Extract the [x, y] coordinate from the center of the cell holding the provided text.  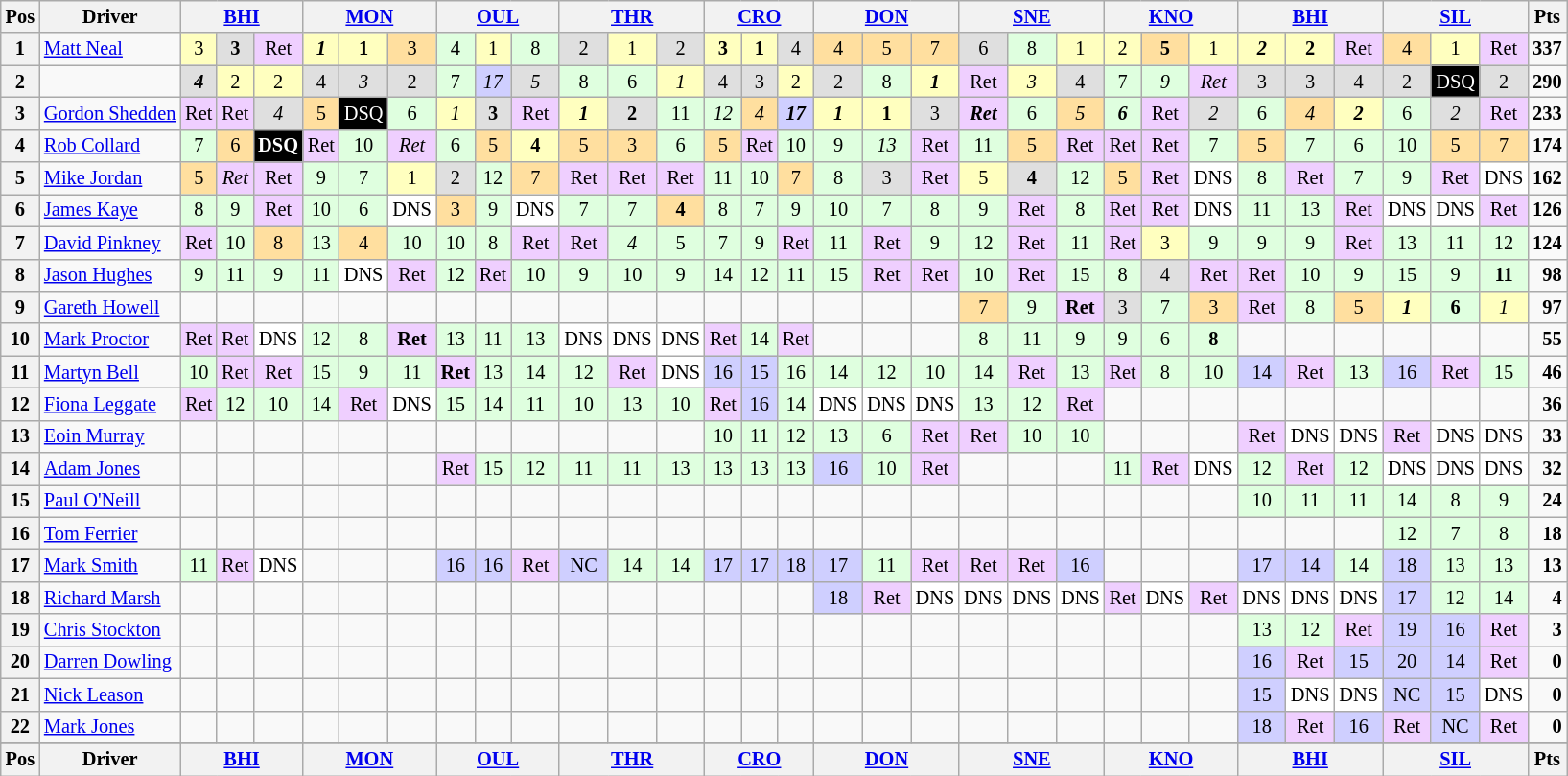
97 [1547, 307]
Mark Jones [109, 727]
Martyn Bell [109, 372]
Fiona Leggate [109, 404]
Mike Jordan [109, 178]
55 [1547, 340]
126 [1547, 210]
32 [1547, 469]
33 [1547, 436]
Richard Marsh [109, 598]
174 [1547, 146]
46 [1547, 372]
Mark Proctor [109, 340]
Darren Dowling [109, 662]
233 [1547, 113]
24 [1547, 501]
Gareth Howell [109, 307]
36 [1547, 404]
David Pinkney [109, 243]
Paul O'Neill [109, 501]
Rob Collard [109, 146]
162 [1547, 178]
124 [1547, 243]
22 [20, 727]
Eoin Murray [109, 436]
21 [20, 694]
Jason Hughes [109, 275]
Nick Leason [109, 694]
Tom Ferrier [109, 533]
Gordon Shedden [109, 113]
Adam Jones [109, 469]
Chris Stockton [109, 630]
337 [1547, 49]
Mark Smith [109, 565]
98 [1547, 275]
James Kaye [109, 210]
Matt Neal [109, 49]
290 [1547, 82]
